Detect which cell encompasses the target text, then output its (X, Y) center coordinate. 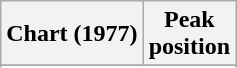
Peakposition (189, 34)
Chart (1977) (72, 34)
